From the cell containing the given text, extract its center point as [X, Y] coordinate. 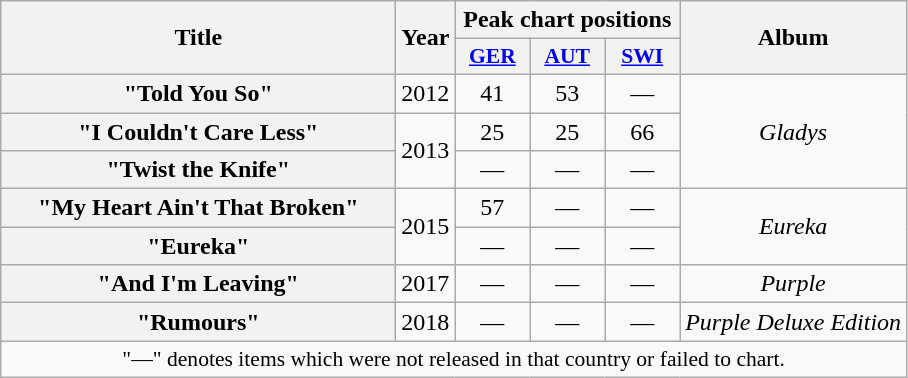
53 [568, 93]
Album [794, 38]
AUT [568, 57]
"Rumours" [198, 322]
Year [426, 38]
"Twist the Knife" [198, 170]
"My Heart Ain't That Broken" [198, 208]
2012 [426, 93]
2017 [426, 284]
SWI [642, 57]
"And I'm Leaving" [198, 284]
"I Couldn't Care Less" [198, 131]
57 [492, 208]
Purple [794, 284]
Eureka [794, 227]
Peak chart positions [568, 20]
2013 [426, 150]
GER [492, 57]
Purple Deluxe Edition [794, 322]
Title [198, 38]
2018 [426, 322]
"Eureka" [198, 246]
41 [492, 93]
66 [642, 131]
Gladys [794, 131]
2015 [426, 227]
"Told You So" [198, 93]
"—" denotes items which were not released in that country or failed to chart. [454, 359]
